Extract the (x, y) coordinate from the center of the cell holding the provided text.  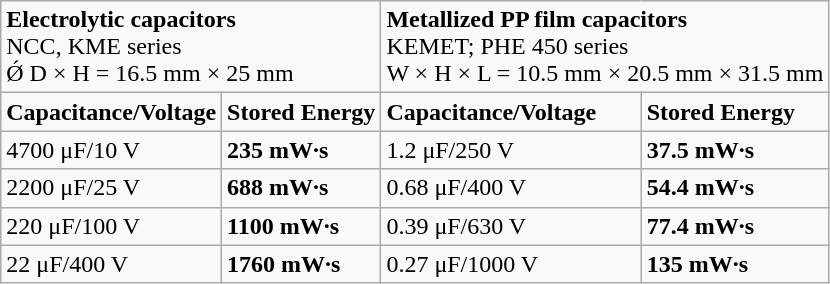
2200 μF/25 V (112, 188)
220 μF/100 V (112, 226)
Metallized PP film capacitors KEMET; PHE 450 series W × H × L = 10.5 mm × 20.5 mm × 31.5 mm (605, 47)
1.2 μF/250 V (511, 150)
54.4 mW·s (735, 188)
Electrolytic capacitors NCC, KME series Ǿ D × H = 16.5 mm × 25 mm (191, 47)
22 μF/400 V (112, 264)
0.39 μF/630 V (511, 226)
1100 mW·s (302, 226)
37.5 mW·s (735, 150)
1760 mW·s (302, 264)
688 mW·s (302, 188)
235 mW·s (302, 150)
0.68 μF/400 V (511, 188)
0.27 μF/1000 V (511, 264)
135 mW·s (735, 264)
4700 μF/10 V (112, 150)
77.4 mW·s (735, 226)
